Return [x, y] of the center of cell containing provided text 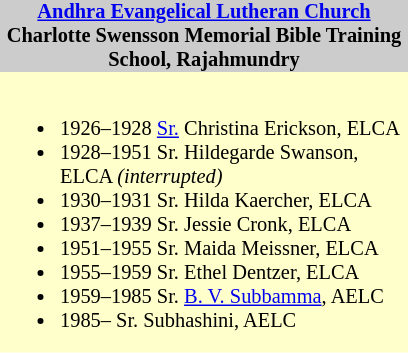
Andhra Evangelical Lutheran ChurchCharlotte Swensson Memorial Bible Training School, Rajahmundry [204, 36]
